Extract the [X, Y] coordinate from the center of the cell holding the provided text.  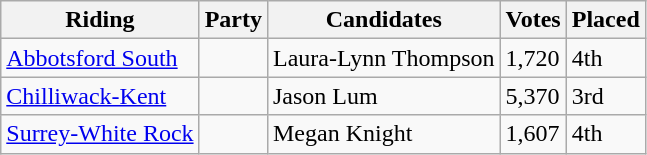
Candidates [384, 20]
5,370 [533, 96]
Abbotsford South [100, 58]
Laura-Lynn Thompson [384, 58]
Votes [533, 20]
1,607 [533, 134]
3rd [606, 96]
Riding [100, 20]
Placed [606, 20]
Megan Knight [384, 134]
Party [233, 20]
1,720 [533, 58]
Surrey-White Rock [100, 134]
Chilliwack-Kent [100, 96]
Jason Lum [384, 96]
